From the cell containing the given text, extract its center point as [X, Y] coordinate. 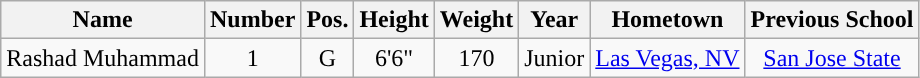
Weight [476, 20]
Name [103, 20]
Las Vegas, NV [668, 58]
Hometown [668, 20]
Junior [554, 58]
G [328, 58]
Pos. [328, 20]
Height [394, 20]
6'6" [394, 58]
San Jose State [832, 58]
1 [252, 58]
Year [554, 20]
Rashad Muhammad [103, 58]
Number [252, 20]
Previous School [832, 20]
170 [476, 58]
